Locate the cell with the specified text and output its (x, y) center coordinate. 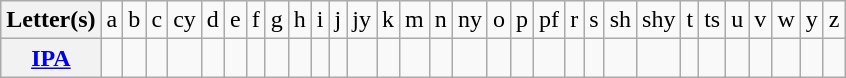
m (415, 20)
i (320, 20)
y (812, 20)
z (834, 20)
sh (620, 20)
Letter(s) (51, 20)
IPA (51, 58)
t (690, 20)
v (760, 20)
b (134, 20)
a (112, 20)
r (574, 20)
w (786, 20)
s (594, 20)
o (498, 20)
jy (362, 20)
ts (712, 20)
h (300, 20)
n (440, 20)
k (388, 20)
j (338, 20)
g (276, 20)
ny (470, 20)
e (235, 20)
p (522, 20)
u (738, 20)
d (212, 20)
cy (185, 20)
f (256, 20)
pf (550, 20)
c (157, 20)
shy (659, 20)
